Return [X, Y] of the center of cell containing provided text 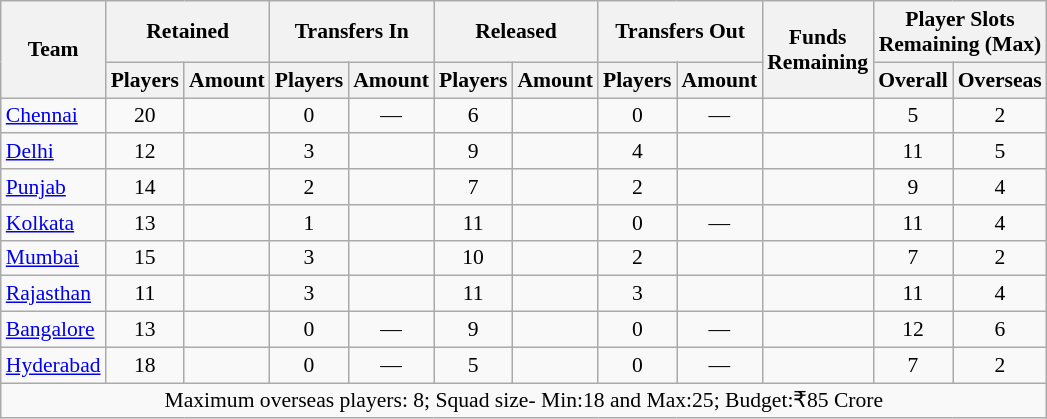
Team [54, 50]
Player Slots Remaining (Max) [960, 32]
15 [145, 258]
Rajasthan [54, 294]
Chennai [54, 116]
Delhi [54, 151]
Maximum overseas players: 8; Squad size- Min:18 and Max:25; Budget:₹85 Crore [524, 400]
20 [145, 116]
Hyderabad [54, 365]
Retained [188, 32]
Punjab [54, 187]
Released [516, 32]
Funds Remaining [818, 50]
Overseas [1000, 80]
18 [145, 365]
Transfers In [352, 32]
10 [473, 258]
Kolkata [54, 222]
1 [309, 222]
Mumbai [54, 258]
Bangalore [54, 329]
Transfers Out [680, 32]
Overall [913, 80]
14 [145, 187]
